Search for the cell housing the specified text and yield its [X, Y] center coordinate. 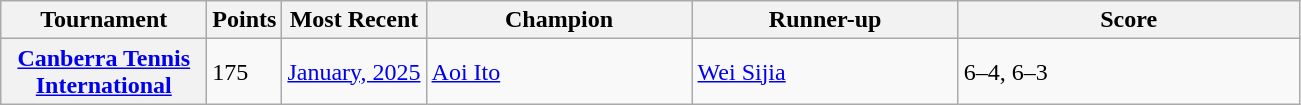
Most Recent [354, 20]
Canberra Tennis International [104, 72]
6–4, 6–3 [1128, 72]
Tournament [104, 20]
Aoi Ito [559, 72]
Points [244, 20]
175 [244, 72]
Wei Sijia [825, 72]
Champion [559, 20]
Score [1128, 20]
January, 2025 [354, 72]
Runner-up [825, 20]
